Pinpoint the cell where the given text exists, returning its (x, y) midpoint coordinate. 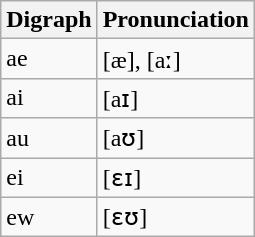
[ɛʊ] (176, 217)
[aʊ] (176, 138)
ei (49, 178)
ew (49, 217)
Pronunciation (176, 20)
ae (49, 59)
au (49, 138)
Digraph (49, 20)
ai (49, 98)
[aɪ] (176, 98)
[æ], [aː] (176, 59)
[ɛɪ] (176, 178)
